Scan for the cell matching the given text and deliver its (X, Y) coordinate at center. 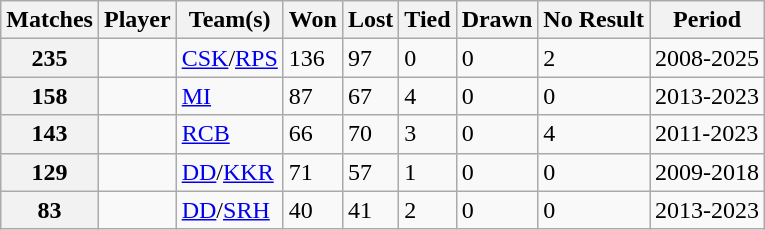
235 (50, 58)
87 (312, 96)
97 (370, 58)
57 (370, 172)
70 (370, 134)
No Result (594, 20)
136 (312, 58)
Tied (428, 20)
Period (708, 20)
Team(s) (230, 20)
Matches (50, 20)
66 (312, 134)
Drawn (497, 20)
40 (312, 210)
MI (230, 96)
143 (50, 134)
Won (312, 20)
2011-2023 (708, 134)
41 (370, 210)
3 (428, 134)
Lost (370, 20)
83 (50, 210)
2009-2018 (708, 172)
71 (312, 172)
129 (50, 172)
158 (50, 96)
2008-2025 (708, 58)
DD/KKR (230, 172)
Player (137, 20)
67 (370, 96)
DD/SRH (230, 210)
1 (428, 172)
RCB (230, 134)
CSK/RPS (230, 58)
